For the text-containing cell, return its midpoint in (X, Y) coordinate format. 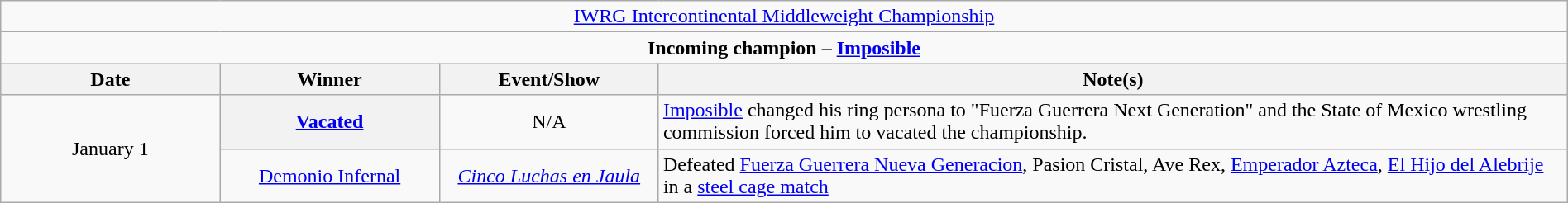
Winner (329, 79)
January 1 (111, 149)
Incoming champion – Imposible (784, 48)
Vacated (329, 122)
Cinco Luchas en Jaula (549, 175)
Event/Show (549, 79)
Defeated Fuerza Guerrera Nueva Generacion, Pasion Cristal, Ave Rex, Emperador Azteca, El Hijo del Alebrije in a steel cage match (1113, 175)
N/A (549, 122)
Date (111, 79)
Note(s) (1113, 79)
IWRG Intercontinental Middleweight Championship (784, 17)
Demonio Infernal (329, 175)
